Provide the [X, Y] coordinate of the cell's center where the given text is located.  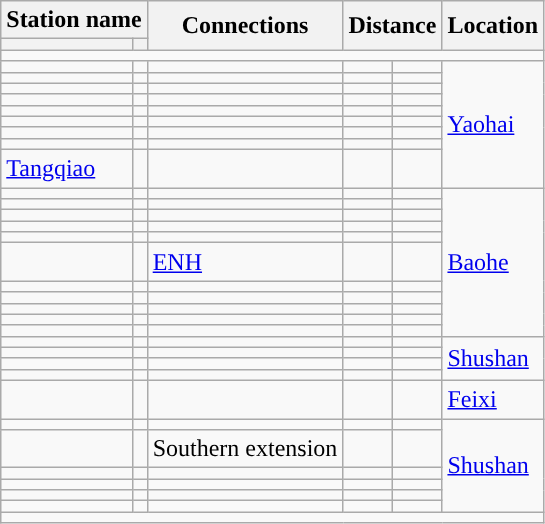
Yaohai [493, 124]
Southern extension [245, 449]
Baohe [493, 262]
ENH [245, 262]
Connections [245, 26]
Station name [74, 20]
Tangqiao [67, 168]
Distance [392, 26]
Feixi [493, 399]
Location [493, 26]
